Detect which cell encompasses the target text, then output its (X, Y) center coordinate. 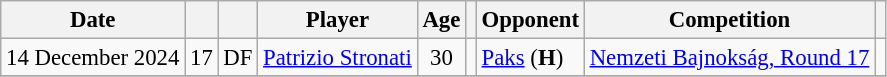
Opponent (530, 20)
Date (93, 20)
17 (202, 58)
Nemzeti Bajnokság, Round 17 (729, 58)
Player (338, 20)
Paks (H) (530, 58)
Age (442, 20)
Competition (729, 20)
14 December 2024 (93, 58)
DF (238, 58)
Patrizio Stronati (338, 58)
30 (442, 58)
